Provide the [X, Y] coordinate of the cell's center where the given text is located.  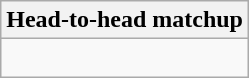
Head-to-head matchup [125, 20]
